Capture the cell that displays the provided text and extract its (x, y) central coordinate. 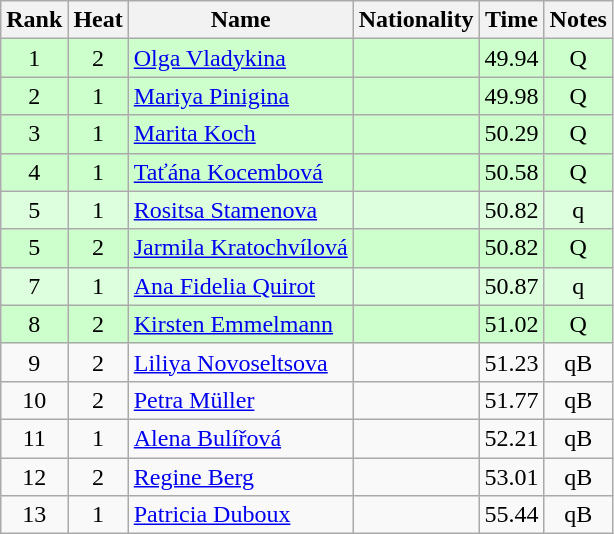
Regine Berg (240, 477)
12 (34, 477)
7 (34, 286)
13 (34, 515)
49.94 (512, 58)
Heat (98, 20)
51.77 (512, 400)
50.29 (512, 134)
Mariya Pinigina (240, 96)
Name (240, 20)
51.02 (512, 324)
Patricia Duboux (240, 515)
9 (34, 362)
Rositsa Stamenova (240, 210)
Taťána Kocembová (240, 172)
3 (34, 134)
Rank (34, 20)
49.98 (512, 96)
53.01 (512, 477)
Alena Bulířová (240, 438)
51.23 (512, 362)
Jarmila Kratochvílová (240, 248)
50.58 (512, 172)
Notes (578, 20)
8 (34, 324)
Olga Vladykina (240, 58)
50.87 (512, 286)
52.21 (512, 438)
10 (34, 400)
Petra Müller (240, 400)
Ana Fidelia Quirot (240, 286)
4 (34, 172)
11 (34, 438)
55.44 (512, 515)
Marita Koch (240, 134)
Nationality (416, 20)
Time (512, 20)
Liliya Novoseltsova (240, 362)
Kirsten Emmelmann (240, 324)
